From the cell containing the given text, extract its center point as (x, y) coordinate. 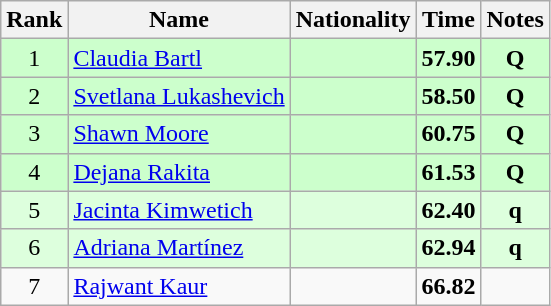
5 (34, 210)
7 (34, 286)
61.53 (448, 172)
Adriana Martínez (179, 248)
Jacinta Kimwetich (179, 210)
2 (34, 96)
60.75 (448, 134)
66.82 (448, 286)
Rank (34, 20)
62.94 (448, 248)
Name (179, 20)
Dejana Rakita (179, 172)
Claudia Bartl (179, 58)
6 (34, 248)
Nationality (353, 20)
Time (448, 20)
57.90 (448, 58)
1 (34, 58)
4 (34, 172)
Svetlana Lukashevich (179, 96)
Notes (515, 20)
3 (34, 134)
Shawn Moore (179, 134)
58.50 (448, 96)
62.40 (448, 210)
Rajwant Kaur (179, 286)
